Determine the [x, y] coordinate at the center of the cell enclosing the given text.  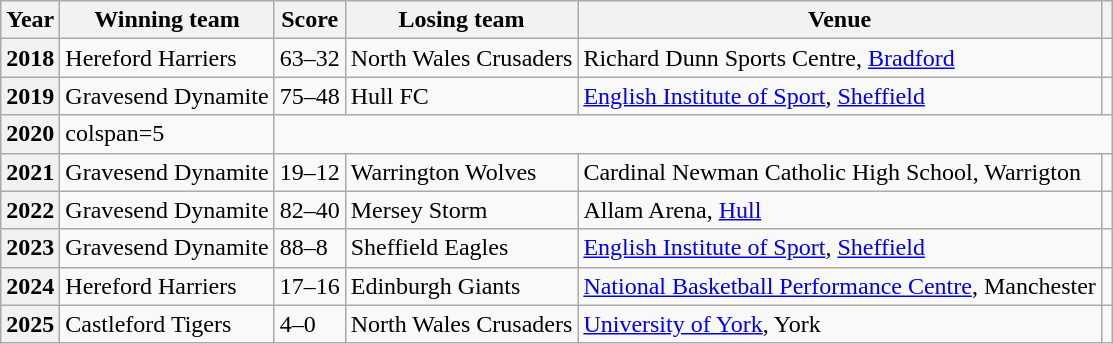
Richard Dunn Sports Centre, Bradford [840, 58]
75–48 [310, 96]
Edinburgh Giants [462, 286]
82–40 [310, 210]
Year [30, 20]
2018 [30, 58]
2019 [30, 96]
2025 [30, 324]
2024 [30, 286]
2022 [30, 210]
2020 [30, 134]
63–32 [310, 58]
88–8 [310, 248]
Hull FC [462, 96]
Mersey Storm [462, 210]
Venue [840, 20]
Warrington Wolves [462, 172]
Losing team [462, 20]
2023 [30, 248]
2021 [30, 172]
National Basketball Performance Centre, Manchester [840, 286]
19–12 [310, 172]
4–0 [310, 324]
Winning team [167, 20]
colspan=5 [167, 134]
Castleford Tigers [167, 324]
17–16 [310, 286]
Score [310, 20]
Cardinal Newman Catholic High School, Warrigton [840, 172]
University of York, York [840, 324]
Sheffield Eagles [462, 248]
Allam Arena, Hull [840, 210]
